Identify which cell holds the provided text, then report its [x, y] central coordinate. 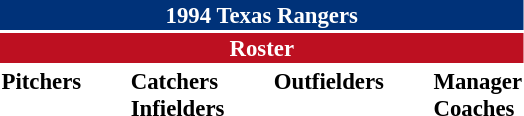
Roster [262, 48]
1994 Texas Rangers [262, 15]
